Pinpoint the cell where the given text exists, returning its (x, y) midpoint coordinate. 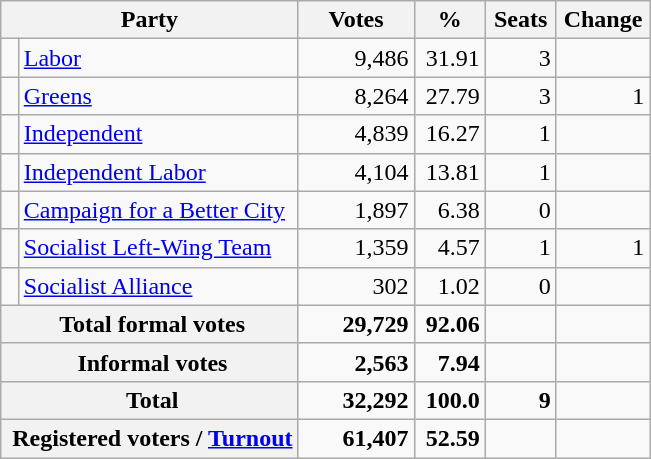
Independent (158, 134)
52.59 (450, 438)
1,359 (356, 248)
Seats (520, 20)
27.79 (450, 96)
61,407 (356, 438)
8,264 (356, 96)
32,292 (356, 400)
Socialist Alliance (158, 286)
9,486 (356, 58)
4,104 (356, 172)
31.91 (450, 58)
29,729 (356, 324)
7.94 (450, 362)
302 (356, 286)
16.27 (450, 134)
Party (150, 20)
Campaign for a Better City (158, 210)
Total (150, 400)
Greens (158, 96)
Labor (158, 58)
6.38 (450, 210)
100.0 (450, 400)
Independent Labor (158, 172)
1.02 (450, 286)
4,839 (356, 134)
1,897 (356, 210)
Informal votes (150, 362)
Registered voters / Turnout (150, 438)
Total formal votes (150, 324)
92.06 (450, 324)
Votes (356, 20)
2,563 (356, 362)
13.81 (450, 172)
Socialist Left-Wing Team (158, 248)
4.57 (450, 248)
Change (603, 20)
% (450, 20)
9 (520, 400)
